Provide the (x, y) coordinate of the cell's center where the given text is located.  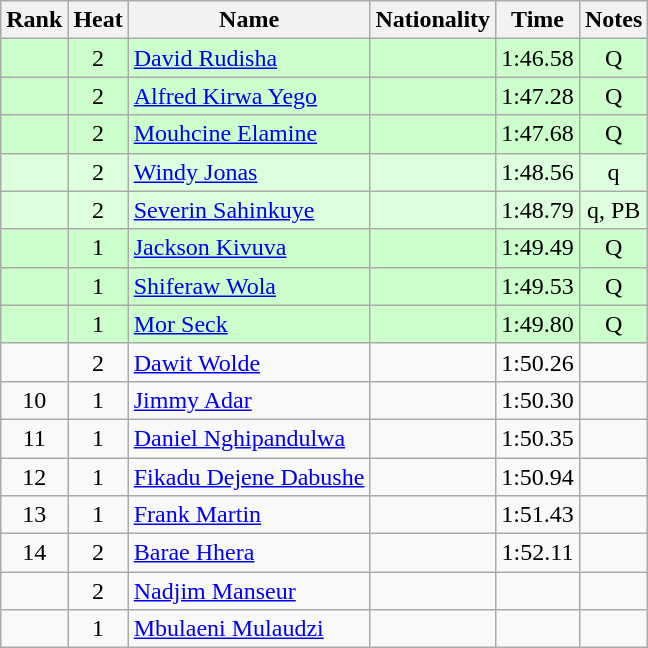
1:48.79 (538, 210)
q (613, 172)
Fikadu Dejene Dabushe (249, 477)
1:47.68 (538, 134)
1:49.49 (538, 248)
Nationality (433, 20)
Windy Jonas (249, 172)
1:46.58 (538, 58)
q, PB (613, 210)
Frank Martin (249, 515)
Time (538, 20)
Jackson Kivuva (249, 248)
13 (34, 515)
Alfred Kirwa Yego (249, 96)
Jimmy Adar (249, 400)
1:50.35 (538, 438)
1:47.28 (538, 96)
Heat (98, 20)
Barae Hhera (249, 553)
10 (34, 400)
1:49.80 (538, 324)
1:52.11 (538, 553)
1:48.56 (538, 172)
11 (34, 438)
1:50.30 (538, 400)
Name (249, 20)
Shiferaw Wola (249, 286)
Rank (34, 20)
Notes (613, 20)
Daniel Nghipandulwa (249, 438)
Mouhcine Elamine (249, 134)
Severin Sahinkuye (249, 210)
1:50.26 (538, 362)
David Rudisha (249, 58)
Nadjim Manseur (249, 591)
Dawit Wolde (249, 362)
Mor Seck (249, 324)
12 (34, 477)
14 (34, 553)
1:49.53 (538, 286)
1:51.43 (538, 515)
Mbulaeni Mulaudzi (249, 629)
1:50.94 (538, 477)
